For the text-containing cell, return its midpoint in (x, y) coordinate format. 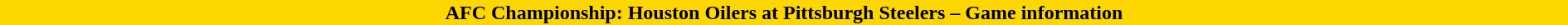
AFC Championship: Houston Oilers at Pittsburgh Steelers – Game information (784, 12)
